Identify which cell holds the provided text, then report its [X, Y] central coordinate. 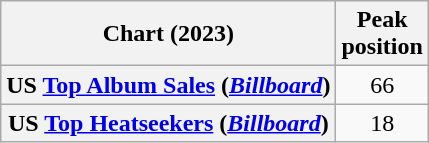
66 [382, 85]
18 [382, 123]
Peakposition [382, 34]
US Top Heatseekers (Billboard) [168, 123]
US Top Album Sales (Billboard) [168, 85]
Chart (2023) [168, 34]
